Locate the cell with the specified text and output its (X, Y) center coordinate. 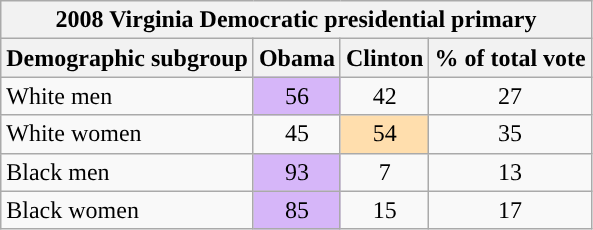
Demographic subgroup (128, 58)
85 (296, 210)
35 (510, 134)
% of total vote (510, 58)
56 (296, 96)
27 (510, 96)
54 (384, 134)
15 (384, 210)
Black men (128, 172)
13 (510, 172)
45 (296, 134)
7 (384, 172)
17 (510, 210)
Clinton (384, 58)
2008 Virginia Democratic presidential primary (296, 20)
Obama (296, 58)
42 (384, 96)
Black women (128, 210)
White women (128, 134)
93 (296, 172)
White men (128, 96)
